Determine the [X, Y] coordinate at the center of the cell enclosing the given text.  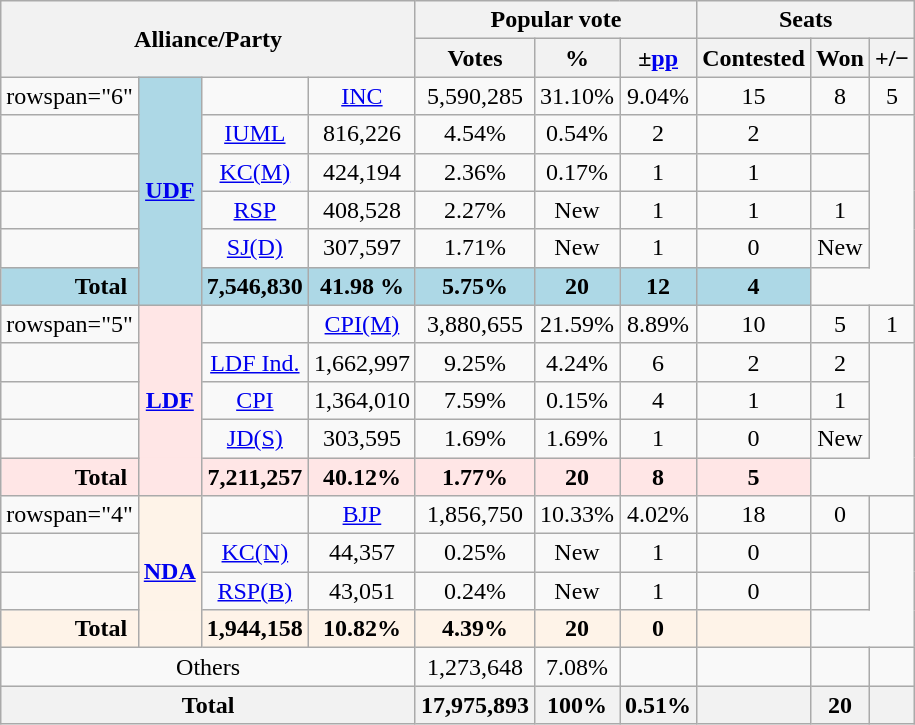
Won [840, 58]
100% [578, 705]
IUML [254, 134]
18 [754, 515]
±pp [658, 58]
2.27% [474, 210]
424,194 [362, 172]
307,597 [362, 248]
7,211,257 [254, 477]
10 [754, 324]
Seats [806, 20]
31.10% [578, 96]
RSP(B) [254, 591]
6 [658, 362]
15 [754, 96]
5,590,285 [474, 96]
7,546,830 [254, 286]
BJP [362, 515]
816,226 [362, 134]
4.54% [474, 134]
0.51% [658, 705]
INC [362, 96]
LDF [170, 400]
rowspan="6" [70, 96]
Others [208, 667]
+/− [892, 58]
% [578, 58]
4.02% [658, 515]
CPI [254, 400]
0.25% [474, 553]
4.24% [578, 362]
NDA [170, 572]
KC(N) [254, 553]
CPI(M) [362, 324]
408,528 [362, 210]
41.98 % [362, 286]
21.59% [578, 324]
Alliance/Party [208, 39]
rowspan="5" [70, 324]
44,357 [362, 553]
1.77% [474, 477]
0.24% [474, 591]
UDF [170, 191]
12 [658, 286]
9.25% [474, 362]
303,595 [362, 438]
40.12% [362, 477]
10.33% [578, 515]
KC(M) [254, 172]
3,880,655 [474, 324]
0.17% [578, 172]
1,662,997 [362, 362]
1,944,158 [254, 629]
Contested [754, 58]
LDF Ind. [254, 362]
Votes [474, 58]
SJ(D) [254, 248]
43,051 [362, 591]
RSP [254, 210]
9.04% [658, 96]
JD(S) [254, 438]
1.71% [474, 248]
7.59% [474, 400]
1,364,010 [362, 400]
7.08% [578, 667]
rowspan="4" [70, 515]
8.89% [658, 324]
1,856,750 [474, 515]
0.54% [578, 134]
0.15% [578, 400]
10.82% [362, 629]
2.36% [474, 172]
4.39% [474, 629]
Popular vote [556, 20]
17,975,893 [474, 705]
1,273,648 [474, 667]
5.75% [474, 286]
